Identify which cell holds the provided text, then report its [x, y] central coordinate. 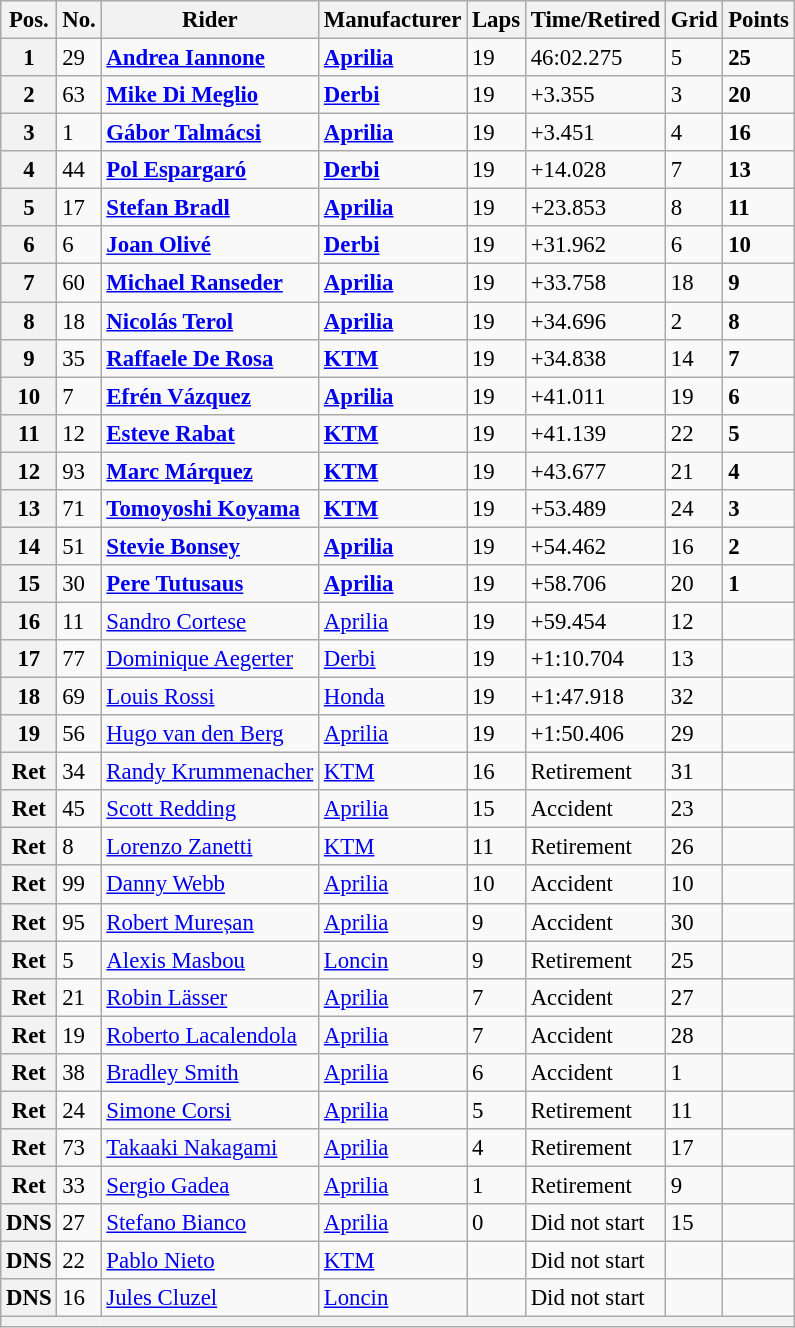
31 [694, 772]
34 [79, 772]
+3.355 [595, 95]
Roberto Lacalendola [210, 1035]
45 [79, 809]
71 [79, 509]
Simone Corsi [210, 1110]
+41.139 [595, 433]
Laps [496, 20]
33 [79, 1185]
69 [79, 697]
+14.028 [595, 170]
+1:10.704 [595, 659]
Sergio Gadea [210, 1185]
Nicolás Terol [210, 321]
93 [79, 471]
Honda [393, 697]
Time/Retired [595, 20]
+34.696 [595, 321]
77 [79, 659]
Jules Cluzel [210, 1298]
38 [79, 1073]
No. [79, 20]
Pos. [29, 20]
Mike Di Meglio [210, 95]
Tomoyoshi Koyama [210, 509]
44 [79, 170]
+1:47.918 [595, 697]
Rider [210, 20]
Takaaki Nakagami [210, 1148]
+34.838 [595, 358]
Stefan Bradl [210, 208]
+1:50.406 [595, 734]
32 [694, 697]
26 [694, 847]
Robert Mureșan [210, 922]
Manufacturer [393, 20]
Stefano Bianco [210, 1223]
51 [79, 546]
Joan Olivé [210, 245]
+41.011 [595, 396]
Alexis Masbou [210, 960]
Bradley Smith [210, 1073]
Grid [694, 20]
Pol Espargaró [210, 170]
Points [758, 20]
Robin Lässer [210, 997]
Michael Ranseder [210, 283]
Esteve Rabat [210, 433]
Randy Krummenacher [210, 772]
Marc Márquez [210, 471]
Louis Rossi [210, 697]
Andrea Iannone [210, 58]
Stevie Bonsey [210, 546]
Pablo Nieto [210, 1261]
+31.962 [595, 245]
Danny Webb [210, 885]
Pere Tutusaus [210, 584]
Gábor Talmácsi [210, 133]
56 [79, 734]
+53.489 [595, 509]
28 [694, 1035]
+54.462 [595, 546]
Efrén Vázquez [210, 396]
+58.706 [595, 584]
Raffaele De Rosa [210, 358]
+59.454 [595, 621]
+43.677 [595, 471]
63 [79, 95]
Lorenzo Zanetti [210, 847]
35 [79, 358]
+33.758 [595, 283]
99 [79, 885]
60 [79, 283]
Scott Redding [210, 809]
+23.853 [595, 208]
Sandro Cortese [210, 621]
Dominique Aegerter [210, 659]
+3.451 [595, 133]
23 [694, 809]
73 [79, 1148]
95 [79, 922]
Hugo van den Berg [210, 734]
46:02.275 [595, 58]
0 [496, 1223]
